Search for the cell housing the specified text and yield its (x, y) center coordinate. 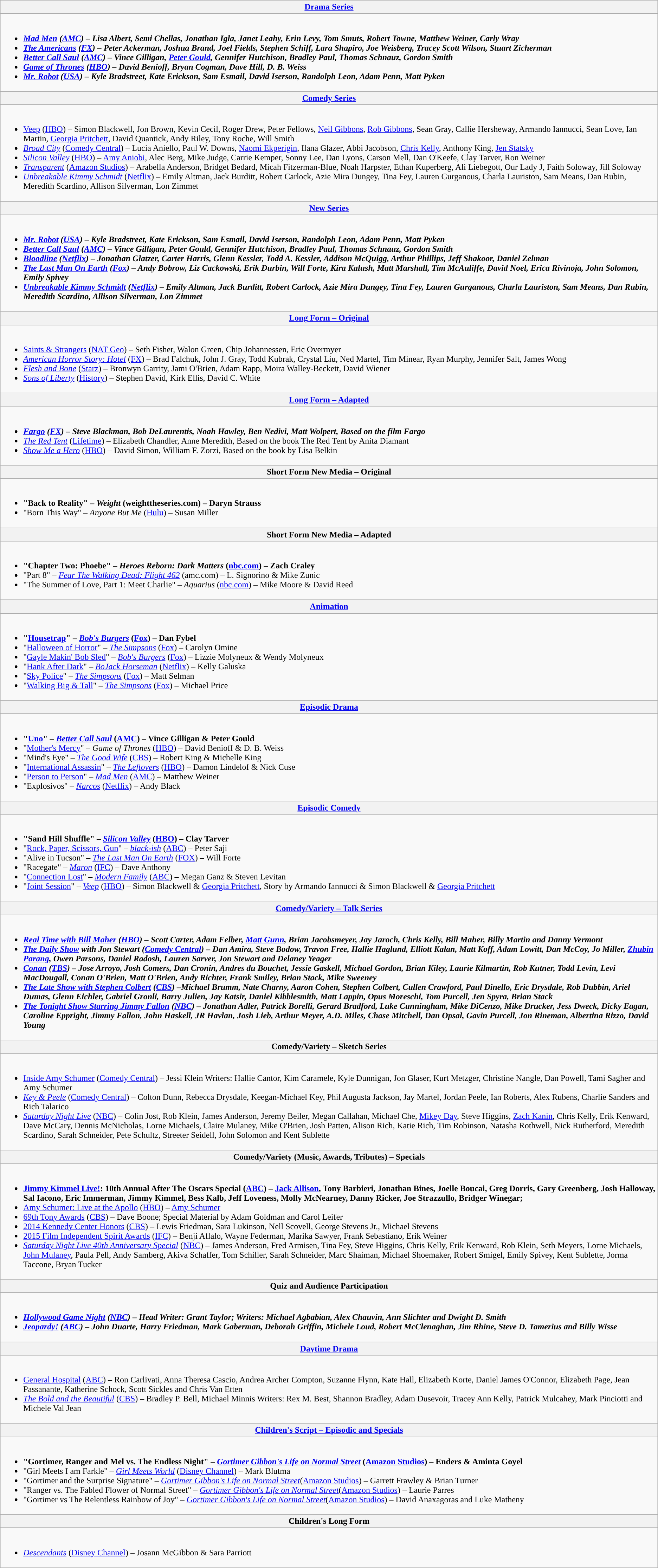
Daytime Drama (329, 1349)
Episodic Drama (329, 707)
Children's Script – Episodic and Specials (329, 1430)
Episodic Comedy (329, 808)
Quiz and Audience Participation (329, 1286)
Long Form – Original (329, 318)
Drama Series (329, 7)
Comedy/Variety (Music, Awards, Tributes) – Specials (329, 1157)
Children's Long Form (329, 1521)
Comedy/Variety – Talk Series (329, 908)
"Back to Reality" – Weight (weighttheseries.com) – Daryn Strauss"Born This Way" – Anyone But Me (Hulu) – Susan Miller (329, 503)
Animation (329, 607)
Short Form New Media – Original (329, 472)
Comedy Series (329, 98)
Descendants (Disney Channel) – Josann McGibbon & Sara Parriott (329, 1548)
New Series (329, 208)
Comedy/Variety – Sketch Series (329, 1047)
Long Form – Adapted (329, 400)
Short Form New Media – Adapted (329, 535)
